Identify which cell holds the provided text, then report its [x, y] central coordinate. 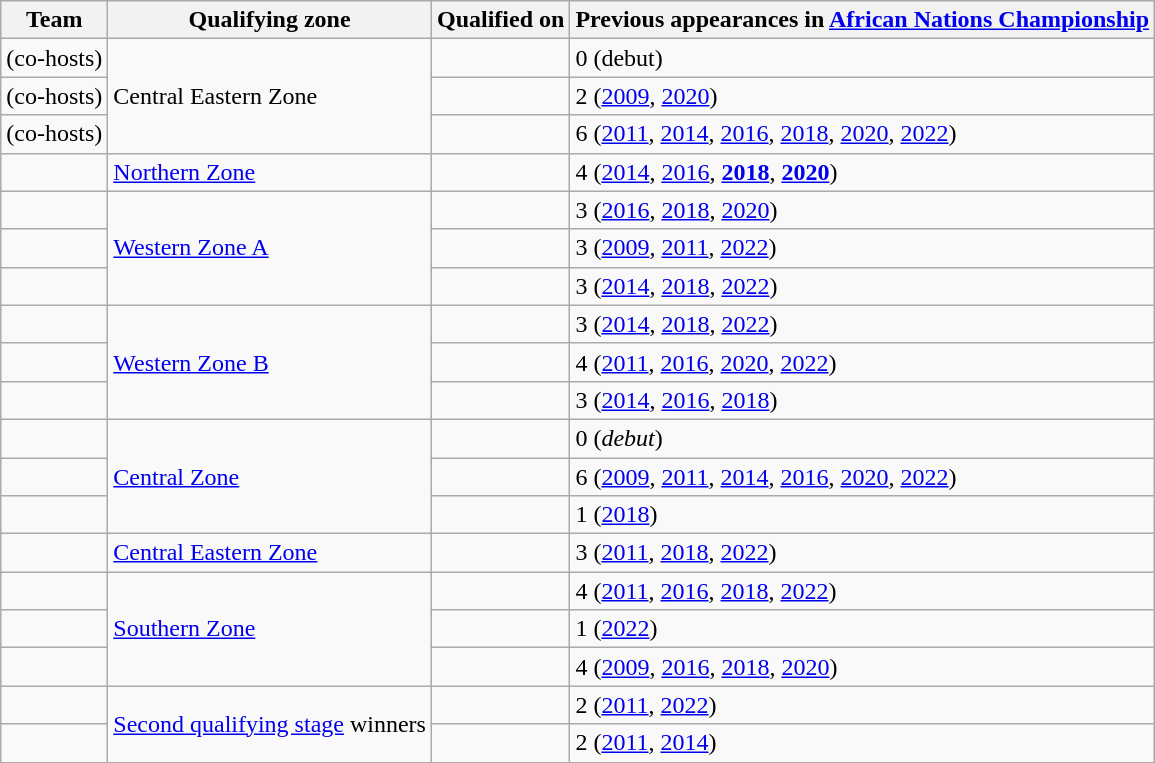
1 (2022) [862, 629]
4 (2014, 2016, 2018, 2020) [862, 172]
4 (2011, 2016, 2018, 2022) [862, 591]
4 (2011, 2016, 2020, 2022) [862, 362]
3 (2009, 2011, 2022) [862, 248]
Central Zone [270, 476]
Western Zone B [270, 362]
6 (2011, 2014, 2016, 2018, 2020, 2022) [862, 134]
2 (2011, 2014) [862, 743]
Team [54, 20]
Southern Zone [270, 629]
Western Zone A [270, 248]
6 (2009, 2011, 2014, 2016, 2020, 2022) [862, 477]
Qualified on [500, 20]
3 (2016, 2018, 2020) [862, 210]
4 (2009, 2016, 2018, 2020) [862, 667]
3 (2011, 2018, 2022) [862, 553]
Second qualifying stage winners [270, 724]
2 (2011, 2022) [862, 705]
2 (2009, 2020) [862, 96]
Northern Zone [270, 172]
Qualifying zone [270, 20]
1 (2018) [862, 515]
3 (2014, 2016, 2018) [862, 400]
Previous appearances in African Nations Championship [862, 20]
